Capture the cell that displays the provided text and extract its [X, Y] central coordinate. 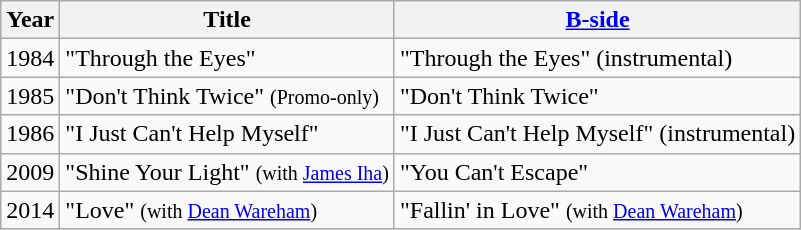
B-side [597, 20]
"Don't Think Twice" [597, 96]
2009 [30, 172]
"Don't Think Twice" (Promo-only) [228, 96]
"Shine Your Light" (with James Iha) [228, 172]
Title [228, 20]
1985 [30, 96]
"Through the Eyes" (instrumental) [597, 58]
"You Can't Escape" [597, 172]
2014 [30, 210]
Year [30, 20]
1984 [30, 58]
1986 [30, 134]
"I Just Can't Help Myself" [228, 134]
"Fallin' in Love" (with Dean Wareham) [597, 210]
"I Just Can't Help Myself" (instrumental) [597, 134]
"Love" (with Dean Wareham) [228, 210]
"Through the Eyes" [228, 58]
